Scan for the cell matching the given text and deliver its [X, Y] coordinate at center. 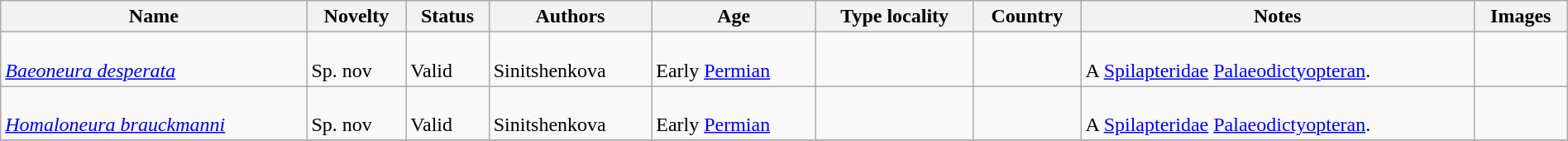
Images [1520, 17]
Status [447, 17]
Notes [1277, 17]
Country [1027, 17]
Novelty [356, 17]
Homaloneura brauckmanni [154, 113]
Type locality [895, 17]
Authors [571, 17]
Age [734, 17]
Name [154, 17]
Baeoneura desperata [154, 60]
